Extract the (X, Y) coordinate from the center of the cell holding the provided text.  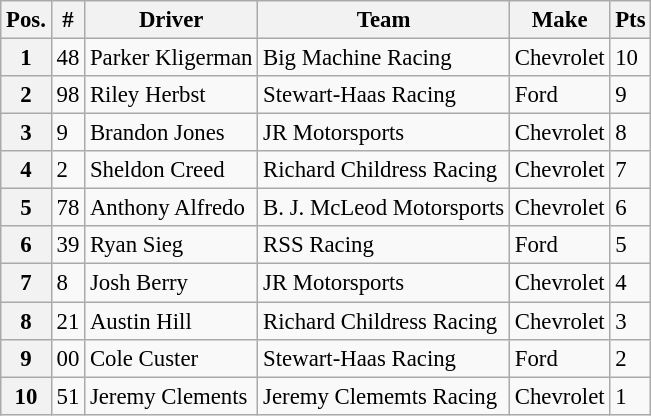
Driver (172, 20)
00 (68, 358)
B. J. McLeod Motorsports (384, 208)
Big Machine Racing (384, 58)
21 (68, 321)
Cole Custer (172, 358)
78 (68, 208)
Pts (630, 20)
51 (68, 396)
# (68, 20)
Sheldon Creed (172, 170)
Anthony Alfredo (172, 208)
Make (559, 20)
Josh Berry (172, 283)
Parker Kligerman (172, 58)
39 (68, 245)
98 (68, 95)
RSS Racing (384, 245)
Ryan Sieg (172, 245)
Jeremy Clements (172, 396)
Pos. (26, 20)
Team (384, 20)
Riley Herbst (172, 95)
48 (68, 58)
Brandon Jones (172, 133)
Austin Hill (172, 321)
Jeremy Clememts Racing (384, 396)
